Capture the cell that displays the provided text and extract its (X, Y) central coordinate. 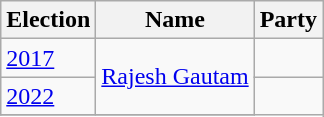
2017 (48, 58)
Rajesh Gautam (175, 77)
Name (175, 20)
2022 (48, 96)
Election (48, 20)
Party (288, 20)
